Return [X, Y] of the center of cell containing provided text 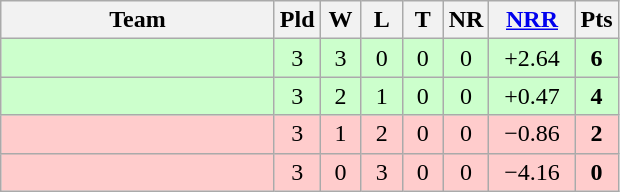
6 [596, 58]
−0.86 [532, 134]
Team [138, 20]
NR [466, 20]
T [422, 20]
L [382, 20]
Pts [596, 20]
4 [596, 96]
+2.64 [532, 58]
−4.16 [532, 172]
W [340, 20]
Pld [297, 20]
NRR [532, 20]
+0.47 [532, 96]
